Detect which cell encompasses the target text, then output its [x, y] center coordinate. 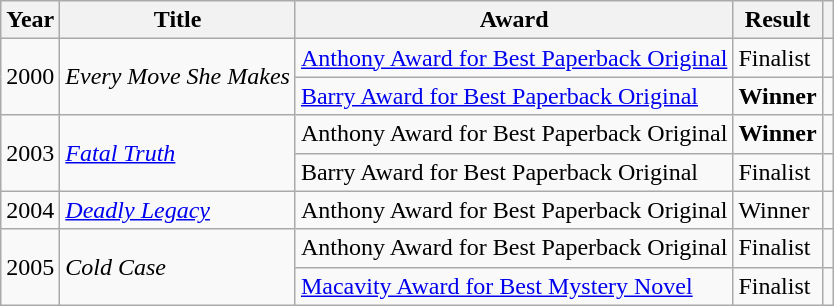
Year [30, 20]
2004 [30, 210]
2003 [30, 153]
2005 [30, 267]
Macavity Award for Best Mystery Novel [514, 286]
Award [514, 20]
Deadly Legacy [178, 210]
Result [778, 20]
Cold Case [178, 267]
Title [178, 20]
Fatal Truth [178, 153]
Every Move She Makes [178, 77]
2000 [30, 77]
